Search for the cell housing the specified text and yield its [x, y] center coordinate. 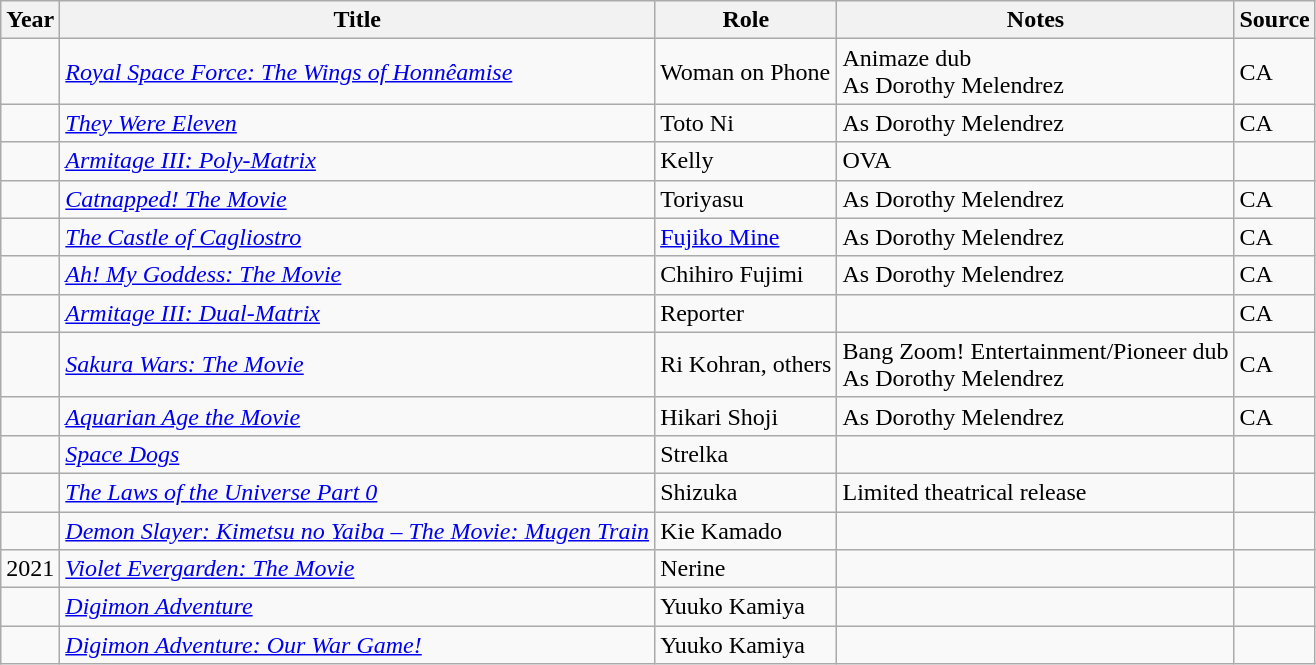
Chihiro Fujimi [746, 275]
Kelly [746, 161]
Ah! My Goddess: The Movie [358, 275]
Royal Space Force: The Wings of Honnêamise [358, 72]
Toriyasu [746, 199]
2021 [30, 569]
Shizuka [746, 492]
Digimon Adventure: Our War Game! [358, 645]
Limited theatrical release [1036, 492]
Ri Kohran, others [746, 364]
Source [1274, 20]
Nerine [746, 569]
Fujiko Mine [746, 237]
Bang Zoom! Entertainment/Pioneer dubAs Dorothy Melendrez [1036, 364]
Animaze dubAs Dorothy Melendrez [1036, 72]
Title [358, 20]
Notes [1036, 20]
Violet Evergarden: The Movie [358, 569]
Demon Slayer: Kimetsu no Yaiba – The Movie: Mugen Train [358, 531]
Role [746, 20]
Aquarian Age the Movie [358, 416]
Reporter [746, 313]
The Laws of the Universe Part 0 [358, 492]
Digimon Adventure [358, 607]
The Castle of Cagliostro [358, 237]
Armitage III: Poly-Matrix [358, 161]
OVA [1036, 161]
Kie Kamado [746, 531]
Catnapped! The Movie [358, 199]
Toto Ni [746, 123]
Strelka [746, 454]
Armitage III: Dual-Matrix [358, 313]
Year [30, 20]
Woman on Phone [746, 72]
Hikari Shoji [746, 416]
Space Dogs [358, 454]
They Were Eleven [358, 123]
Sakura Wars: The Movie [358, 364]
